For the text-containing cell, return its midpoint in (x, y) coordinate format. 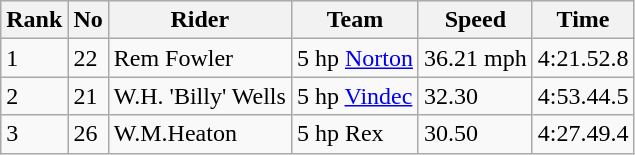
36.21 mph (475, 58)
4:27.49.4 (583, 134)
26 (88, 134)
5 hp Vindec (354, 96)
Rem Fowler (200, 58)
4:53.44.5 (583, 96)
Speed (475, 20)
22 (88, 58)
4:21.52.8 (583, 58)
Rank (34, 20)
Team (354, 20)
30.50 (475, 134)
Time (583, 20)
21 (88, 96)
No (88, 20)
3 (34, 134)
2 (34, 96)
W.H. 'Billy' Wells (200, 96)
32.30 (475, 96)
W.M.Heaton (200, 134)
1 (34, 58)
5 hp Rex (354, 134)
5 hp Norton (354, 58)
Rider (200, 20)
